Return the (x, y) coordinate for the center point of the cell that contains the specified text.  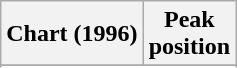
Chart (1996) (72, 34)
Peakposition (189, 34)
